From the cell containing the given text, extract its center point as (X, Y) coordinate. 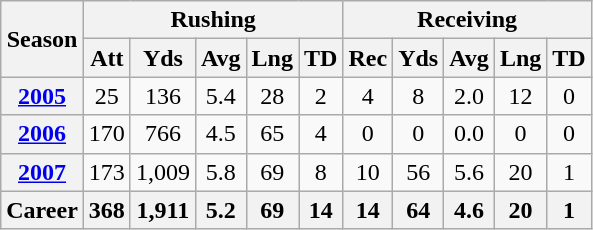
28 (272, 96)
0.0 (470, 134)
766 (162, 134)
2007 (42, 172)
5.2 (220, 210)
2.0 (470, 96)
Att (106, 58)
136 (162, 96)
170 (106, 134)
368 (106, 210)
Rushing (213, 20)
4.5 (220, 134)
173 (106, 172)
Career (42, 210)
1,009 (162, 172)
Receiving (467, 20)
5.6 (470, 172)
5.8 (220, 172)
1,911 (162, 210)
56 (418, 172)
5.4 (220, 96)
64 (418, 210)
Rec (368, 58)
12 (520, 96)
25 (106, 96)
2005 (42, 96)
65 (272, 134)
2006 (42, 134)
10 (368, 172)
4.6 (470, 210)
2 (320, 96)
Season (42, 39)
